Locate the cell with the specified text and output its [X, Y] center coordinate. 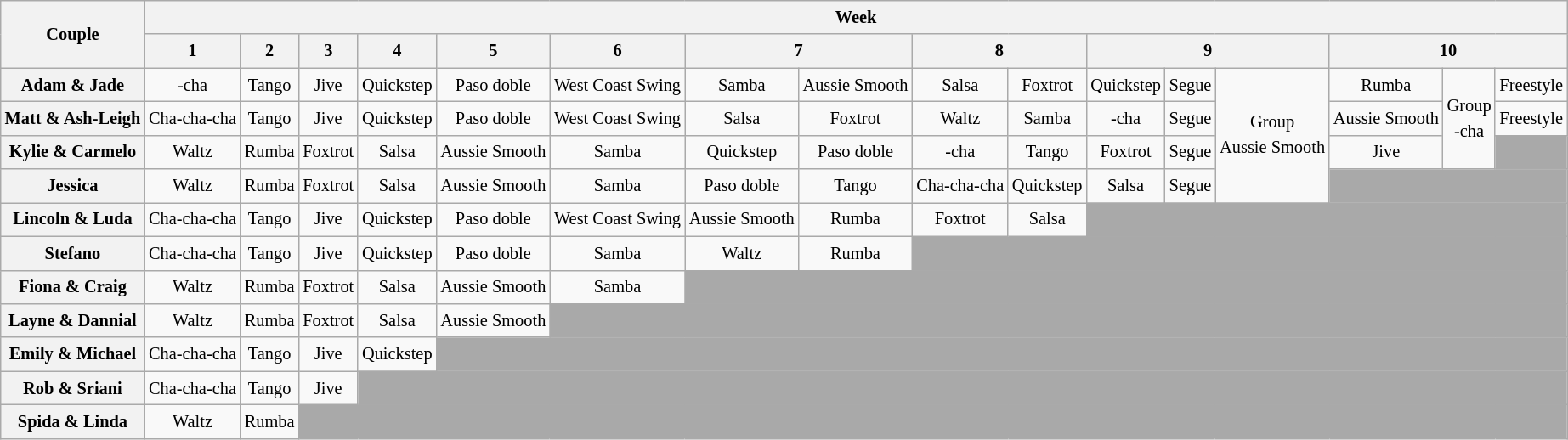
Layne & Dannial [73, 320]
Matt & Ash-Leigh [73, 118]
4 [397, 51]
Kylie & Carmelo [73, 152]
GroupAussie Smooth [1272, 136]
5 [493, 51]
Stefano [73, 253]
Rob & Sriani [73, 388]
7 [799, 51]
8 [999, 51]
Group-cha [1469, 119]
Fiona & Craig [73, 287]
Couple [73, 34]
Adam & Jade [73, 85]
9 [1208, 51]
6 [617, 51]
2 [270, 51]
1 [192, 51]
Week [856, 17]
Jessica [73, 186]
Emily & Michael [73, 354]
Spida & Linda [73, 421]
Lincoln & Luda [73, 219]
10 [1448, 51]
3 [328, 51]
